Detect which cell encompasses the target text, then output its (X, Y) center coordinate. 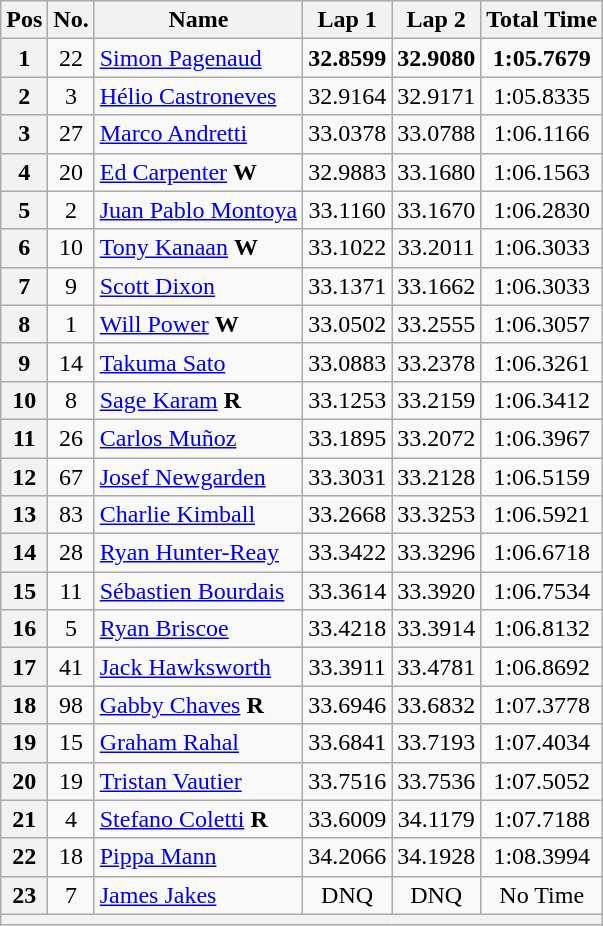
33.3920 (436, 591)
83 (71, 515)
Will Power W (198, 324)
1:05.8335 (542, 96)
1:08.3994 (542, 857)
33.6946 (348, 705)
1:06.3057 (542, 324)
1:07.5052 (542, 781)
12 (24, 477)
Total Time (542, 20)
Hélio Castroneves (198, 96)
33.4781 (436, 667)
1:06.3967 (542, 438)
32.8599 (348, 58)
1:06.8132 (542, 629)
1:06.1563 (542, 172)
Graham Rahal (198, 743)
67 (71, 477)
Juan Pablo Montoya (198, 210)
Lap 2 (436, 20)
33.7516 (348, 781)
33.0502 (348, 324)
1:07.7188 (542, 819)
33.0378 (348, 134)
Stefano Coletti R (198, 819)
33.2668 (348, 515)
Marco Andretti (198, 134)
33.6841 (348, 743)
33.4218 (348, 629)
No Time (542, 895)
Simon Pagenaud (198, 58)
1:06.5921 (542, 515)
33.1371 (348, 286)
98 (71, 705)
Jack Hawksworth (198, 667)
33.2378 (436, 362)
Takuma Sato (198, 362)
32.9080 (436, 58)
Sébastien Bourdais (198, 591)
33.6009 (348, 819)
33.3422 (348, 553)
1:06.3412 (542, 400)
21 (24, 819)
Carlos Muñoz (198, 438)
1:06.3261 (542, 362)
1:07.3778 (542, 705)
Pippa Mann (198, 857)
Name (198, 20)
34.1179 (436, 819)
James Jakes (198, 895)
1:06.2830 (542, 210)
33.3914 (436, 629)
33.1022 (348, 248)
Pos (24, 20)
33.2011 (436, 248)
16 (24, 629)
28 (71, 553)
23 (24, 895)
6 (24, 248)
32.9883 (348, 172)
33.1662 (436, 286)
34.1928 (436, 857)
33.0788 (436, 134)
Ed Carpenter W (198, 172)
33.1680 (436, 172)
33.1895 (348, 438)
33.1253 (348, 400)
Josef Newgarden (198, 477)
No. (71, 20)
Ryan Hunter-Reay (198, 553)
Tristan Vautier (198, 781)
33.7193 (436, 743)
26 (71, 438)
1:07.4034 (542, 743)
1:06.8692 (542, 667)
1:06.6718 (542, 553)
32.9171 (436, 96)
Lap 1 (348, 20)
Scott Dixon (198, 286)
33.3031 (348, 477)
1:05.7679 (542, 58)
34.2066 (348, 857)
33.0883 (348, 362)
33.2128 (436, 477)
41 (71, 667)
33.3253 (436, 515)
1:06.1166 (542, 134)
1:06.7534 (542, 591)
33.2555 (436, 324)
33.2072 (436, 438)
33.3911 (348, 667)
33.3614 (348, 591)
27 (71, 134)
Sage Karam R (198, 400)
33.3296 (436, 553)
Ryan Briscoe (198, 629)
33.7536 (436, 781)
1:06.5159 (542, 477)
32.9164 (348, 96)
33.1670 (436, 210)
Tony Kanaan W (198, 248)
Charlie Kimball (198, 515)
33.2159 (436, 400)
17 (24, 667)
33.1160 (348, 210)
Gabby Chaves R (198, 705)
33.6832 (436, 705)
13 (24, 515)
